Pinpoint the cell where the given text exists, returning its [X, Y] midpoint coordinate. 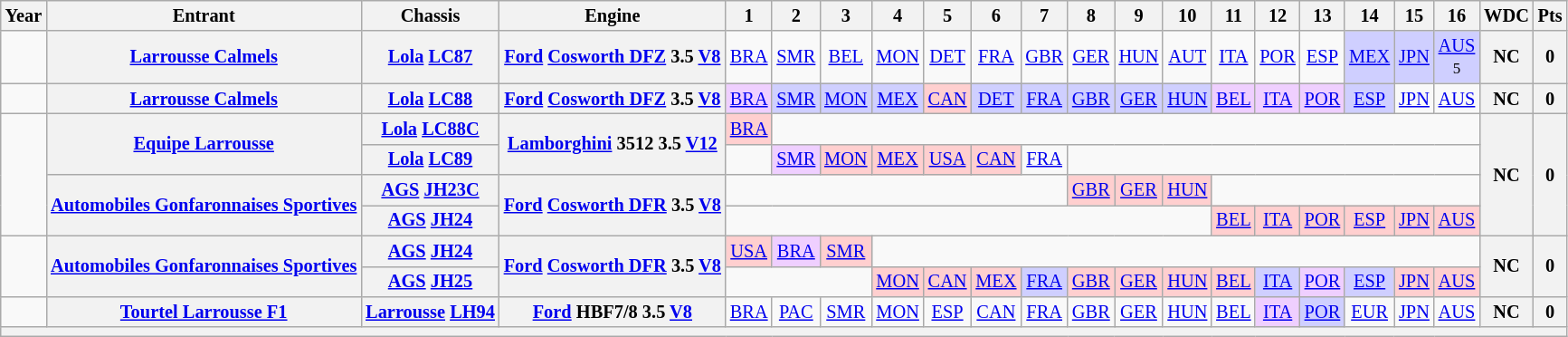
PAC [796, 312]
AGS JH25 [431, 282]
Lola LC89 [431, 159]
Year [24, 15]
6 [995, 15]
Lola LC88 [431, 99]
5 [948, 15]
Ford HBF7/8 3.5 V8 [613, 312]
9 [1139, 15]
10 [1187, 15]
Pts [1551, 15]
Equipe Larrousse [204, 143]
1 [749, 15]
7 [1044, 15]
WDC [1506, 15]
AUT [1187, 57]
3 [845, 15]
8 [1091, 15]
12 [1278, 15]
4 [898, 15]
Engine [613, 15]
Chassis [431, 15]
EUR [1370, 312]
AGS JH23C [431, 190]
13 [1323, 15]
2 [796, 15]
AUS5 [1457, 57]
Entrant [204, 15]
Lola LC87 [431, 57]
16 [1457, 15]
15 [1414, 15]
11 [1233, 15]
Lamborghini 3512 3.5 V12 [613, 143]
14 [1370, 15]
Larrousse LH94 [431, 312]
Tourtel Larrousse F1 [204, 312]
Lola LC88C [431, 129]
